Return (x, y) of the center of cell containing provided text 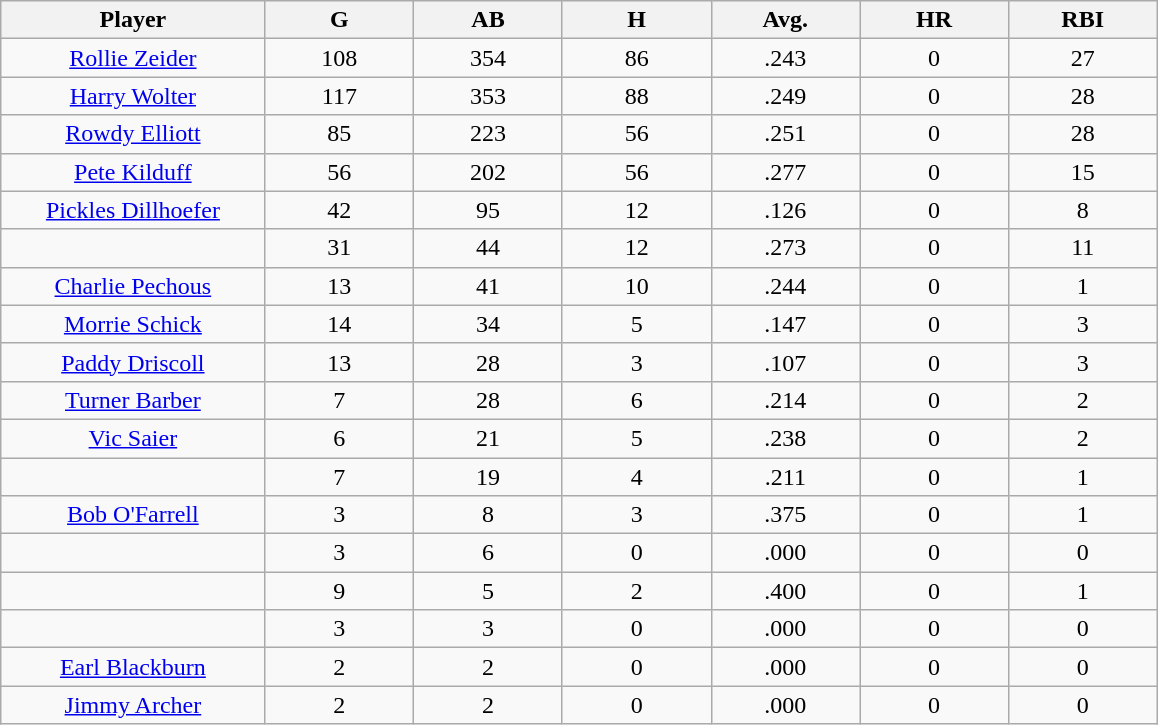
Morrie Schick (133, 324)
.214 (786, 400)
34 (488, 324)
11 (1082, 248)
.375 (786, 515)
85 (340, 134)
44 (488, 248)
Player (133, 20)
108 (340, 58)
10 (636, 286)
.251 (786, 134)
Harry Wolter (133, 96)
19 (488, 477)
95 (488, 210)
.277 (786, 172)
HR (934, 20)
14 (340, 324)
.273 (786, 248)
.249 (786, 96)
41 (488, 286)
15 (1082, 172)
.126 (786, 210)
Avg. (786, 20)
202 (488, 172)
Rowdy Elliott (133, 134)
.243 (786, 58)
Pete Kilduff (133, 172)
Earl Blackburn (133, 667)
.107 (786, 362)
31 (340, 248)
Pickles Dillhoefer (133, 210)
42 (340, 210)
.400 (786, 591)
.211 (786, 477)
Vic Saier (133, 438)
.147 (786, 324)
Charlie Pechous (133, 286)
88 (636, 96)
Turner Barber (133, 400)
AB (488, 20)
.238 (786, 438)
9 (340, 591)
27 (1082, 58)
RBI (1082, 20)
4 (636, 477)
353 (488, 96)
86 (636, 58)
.244 (786, 286)
Jimmy Archer (133, 705)
Bob O'Farrell (133, 515)
H (636, 20)
354 (488, 58)
117 (340, 96)
G (340, 20)
21 (488, 438)
Rollie Zeider (133, 58)
223 (488, 134)
Paddy Driscoll (133, 362)
